Capture the cell that displays the provided text and extract its [X, Y] central coordinate. 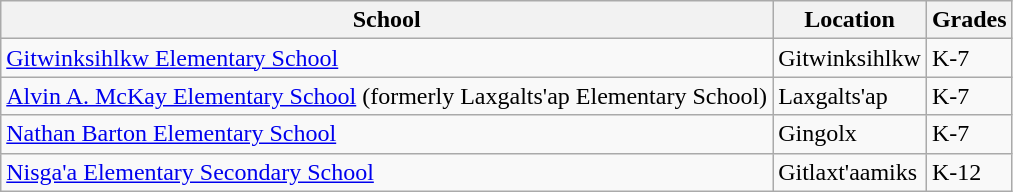
Nathan Barton Elementary School [387, 134]
Gitwinksihlkw Elementary School [387, 58]
Gitlaxt'aamiks [850, 172]
School [387, 20]
Alvin A. McKay Elementary School (formerly Laxgalts'ap Elementary School) [387, 96]
Gitwinksihlkw [850, 58]
Grades [969, 20]
Nisga'a Elementary Secondary School [387, 172]
Gingolx [850, 134]
Location [850, 20]
K-12 [969, 172]
Laxgalts'ap [850, 96]
